Identify which cell holds the provided text, then report its [x, y] central coordinate. 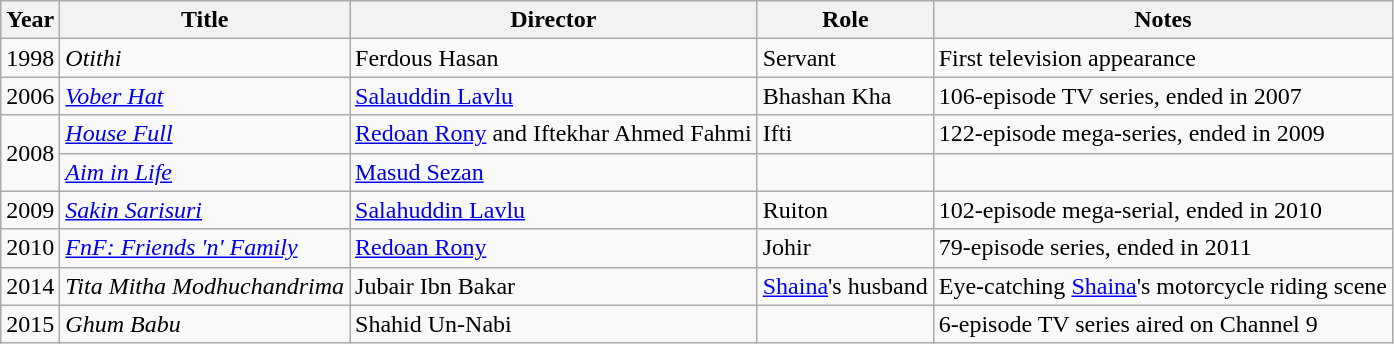
Director [554, 20]
2008 [30, 153]
2014 [30, 286]
Title [205, 20]
Bhashan Kha [845, 96]
Role [845, 20]
Ghum Babu [205, 324]
6-episode TV series aired on Channel 9 [1162, 324]
1998 [30, 58]
Masud Sezan [554, 172]
Sakin Sarisuri [205, 210]
FnF: Friends 'n' Family [205, 248]
House Full [205, 134]
79-episode series, ended in 2011 [1162, 248]
Shaina's husband [845, 286]
Tita Mitha Modhuchandrima [205, 286]
Jubair Ibn Bakar [554, 286]
Eye-catching Shaina's motorcycle riding scene [1162, 286]
Notes [1162, 20]
Redoan Rony and Iftekhar Ahmed Fahmi [554, 134]
106-episode TV series, ended in 2007 [1162, 96]
2015 [30, 324]
Shahid Un-Nabi [554, 324]
Year [30, 20]
Johir [845, 248]
2009 [30, 210]
2006 [30, 96]
Ferdous Hasan [554, 58]
Aim in Life [205, 172]
Otithi [205, 58]
Salahuddin Lavlu [554, 210]
Servant [845, 58]
122-episode mega-series, ended in 2009 [1162, 134]
Ifti [845, 134]
2010 [30, 248]
First television appearance [1162, 58]
Salauddin Lavlu [554, 96]
Redoan Rony [554, 248]
Ruiton [845, 210]
Vober Hat [205, 96]
102-episode mega-serial, ended in 2010 [1162, 210]
